Find where the given text appears and provide that cell's center as [X, Y] coordinate. 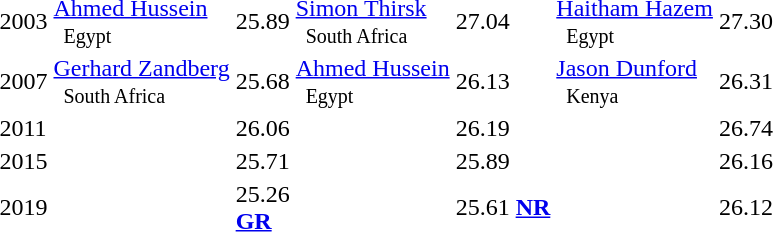
Gerhard Zandberg South Africa [142, 82]
26.19 [503, 128]
25.71 [262, 161]
26.13 [503, 82]
26.06 [262, 128]
25.89 [503, 161]
Ahmed Hussein Egypt [372, 82]
Jason Dunford Kenya [635, 82]
25.68 [262, 82]
